Locate the cell with the specified text and output its (x, y) center coordinate. 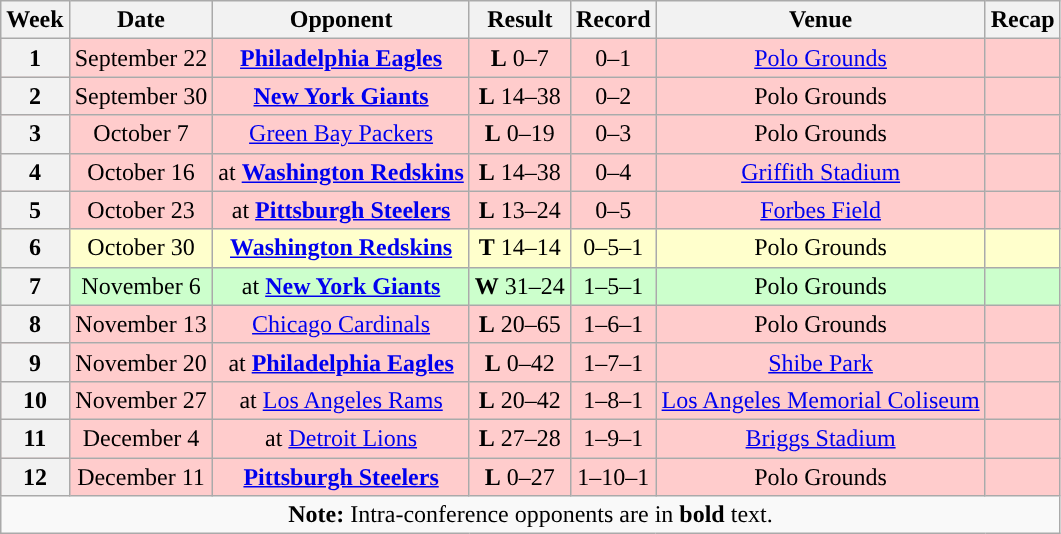
October 30 (141, 248)
at New York Giants (341, 286)
Washington Redskins (341, 248)
1–10–1 (613, 477)
Griffith Stadium (820, 172)
L 20–42 (520, 400)
0–3 (613, 134)
September 22 (141, 58)
L 0–7 (520, 58)
Forbes Field (820, 210)
L 27–28 (520, 438)
Week (35, 20)
0–4 (613, 172)
Shibe Park (820, 362)
Record (613, 20)
1–9–1 (613, 438)
October 23 (141, 210)
9 (35, 362)
Pittsburgh Steelers (341, 477)
3 (35, 134)
0–5 (613, 210)
at Pittsburgh Steelers (341, 210)
1–6–1 (613, 324)
Philadelphia Eagles (341, 58)
L 20–65 (520, 324)
November 27 (141, 400)
1–8–1 (613, 400)
1 (35, 58)
September 30 (141, 96)
at Detroit Lions (341, 438)
Date (141, 20)
10 (35, 400)
4 (35, 172)
1–7–1 (613, 362)
L 13–24 (520, 210)
Briggs Stadium (820, 438)
7 (35, 286)
T 14–14 (520, 248)
11 (35, 438)
Note: Intra-conference opponents are in bold text. (530, 515)
8 (35, 324)
1–5–1 (613, 286)
October 7 (141, 134)
5 (35, 210)
Los Angeles Memorial Coliseum (820, 400)
November 6 (141, 286)
Green Bay Packers (341, 134)
November 13 (141, 324)
L 0–42 (520, 362)
0–2 (613, 96)
December 11 (141, 477)
6 (35, 248)
November 20 (141, 362)
0–1 (613, 58)
0–5–1 (613, 248)
New York Giants (341, 96)
December 4 (141, 438)
12 (35, 477)
Opponent (341, 20)
L 0–27 (520, 477)
at Los Angeles Rams (341, 400)
at Philadelphia Eagles (341, 362)
at Washington Redskins (341, 172)
Chicago Cardinals (341, 324)
Recap (1022, 20)
W 31–24 (520, 286)
October 16 (141, 172)
Venue (820, 20)
2 (35, 96)
L 0–19 (520, 134)
Result (520, 20)
